Return the [X, Y] coordinate for the center point of the cell that contains the specified text.  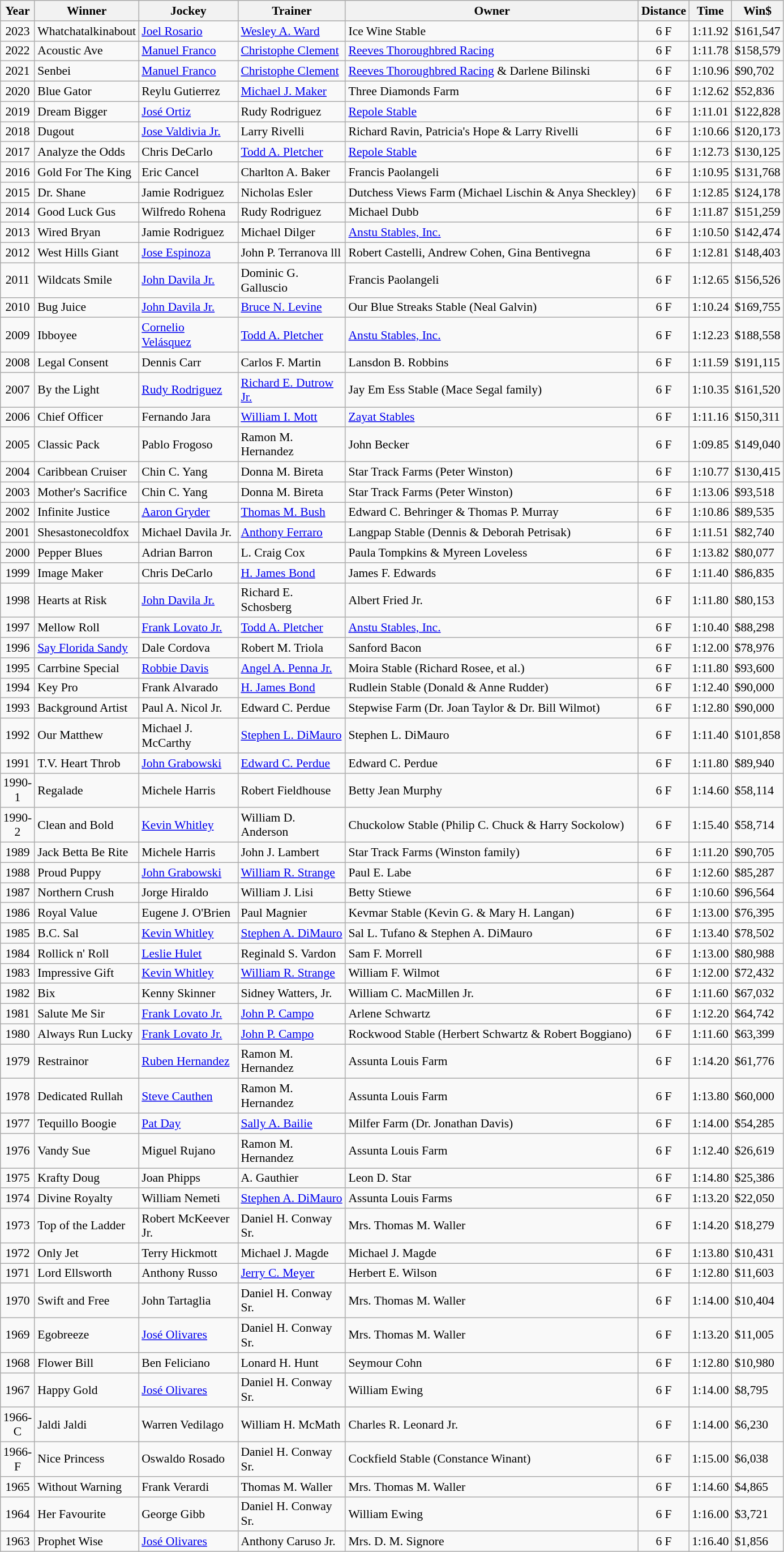
1965 [18, 1487]
Distance [663, 11]
Fernando Jara [188, 417]
Mrs. D. M. Signore [491, 1542]
2003 [18, 492]
Vandy Sue [87, 1151]
Jorge Hiraldo [188, 893]
$8,795 [757, 1389]
Joel Rosario [188, 31]
Royal Value [87, 913]
$158,579 [757, 51]
Flower Bill [87, 1363]
1982 [18, 994]
Paula Tompkins & Myreen Loveless [491, 553]
1:11.01 [710, 112]
Divine Royalty [87, 1199]
1:12.73 [710, 152]
1967 [18, 1389]
Ibboyee [87, 335]
2015 [18, 193]
2017 [18, 152]
$82,740 [757, 533]
1:15.00 [710, 1460]
Adrian Barron [188, 553]
Impressive Gift [87, 973]
Charlton A. Baker [292, 172]
1990-1 [18, 790]
Nicholas Esler [292, 193]
$76,395 [757, 913]
Ice Wine Stable [491, 31]
Hearts at Risk [87, 600]
Miguel Rujano [188, 1151]
Rudlein Stable (Donald & Anne Rudder) [491, 688]
James F. Edwards [491, 573]
Thomas M. Waller [292, 1487]
1:13.82 [710, 553]
Background Artist [87, 708]
$6,230 [757, 1425]
Legal Consent [87, 362]
Reginald S. Vardon [292, 954]
Happy Gold [87, 1389]
Sally A. Bailie [292, 1123]
Robert Fieldhouse [292, 790]
José Ortiz [188, 112]
Lonard H. Hunt [292, 1363]
William I. Mott [292, 417]
Win$ [757, 11]
$169,755 [757, 307]
2020 [18, 92]
Angel A. Penna Jr. [292, 668]
2012 [18, 253]
1964 [18, 1514]
Chuckolow Stable (Philip C. Chuck & Harry Sockolow) [491, 826]
William J. Lisi [292, 893]
Owner [491, 11]
Sam F. Morrell [491, 954]
2013 [18, 233]
1981 [18, 1014]
Anthony Caruso Jr. [292, 1542]
Bruce N. Levine [292, 307]
Pepper Blues [87, 553]
1996 [18, 648]
B.C. Sal [87, 933]
Image Maker [87, 573]
By the Light [87, 390]
$6,038 [757, 1460]
1984 [18, 954]
Our Matthew [87, 736]
2019 [18, 112]
1:11.59 [710, 362]
West Hills Giant [87, 253]
$67,032 [757, 994]
William Nemeti [188, 1199]
$26,619 [757, 1151]
1988 [18, 873]
Whatchatalkinabout [87, 31]
1974 [18, 1199]
Robbie Davis [188, 668]
1992 [18, 736]
1986 [18, 913]
William C. MacMillen Jr. [491, 994]
Dugout [87, 132]
Zayat Stables [491, 417]
1991 [18, 763]
Richard Ravin, Patricia's Hope & Larry Rivelli [491, 132]
$131,768 [757, 172]
Infinite Justice [87, 512]
Jockey [188, 11]
Reeves Thoroughbred Racing [491, 51]
1:11.87 [710, 212]
Milfer Farm (Dr. Jonathan Davis) [491, 1123]
John Tartaglia [188, 1301]
1997 [18, 628]
1:12.65 [710, 280]
1:13.06 [710, 492]
1977 [18, 1123]
Nice Princess [87, 1460]
Oswaldo Rosado [188, 1460]
Her Favourite [87, 1514]
1983 [18, 973]
2022 [18, 51]
2002 [18, 512]
Good Luck Gus [87, 212]
Senbei [87, 71]
Egobreeze [87, 1335]
$86,835 [757, 573]
Moira Stable (Richard Rosee, et al.) [491, 668]
Wilfredo Rohena [188, 212]
$161,547 [757, 31]
Sidney Watters, Jr. [292, 994]
1:11.20 [710, 853]
Reylu Gutierrez [188, 92]
1:10.77 [710, 472]
$18,279 [757, 1225]
William D. Anderson [292, 826]
$89,940 [757, 763]
L. Craig Cox [292, 553]
Shesastonecoldfox [87, 533]
Michael J. Maker [292, 92]
2021 [18, 71]
Paul A. Nicol Jr. [188, 708]
Dream Bigger [87, 112]
Wildcats Smile [87, 280]
$142,474 [757, 233]
1:12.20 [710, 1014]
$54,285 [757, 1123]
$156,526 [757, 280]
Proud Puppy [87, 873]
Paul E. Labe [491, 873]
$78,976 [757, 648]
$63,399 [757, 1034]
1:10.95 [710, 172]
Cockfield Stable (Constance Winant) [491, 1460]
Carlos F. Martin [292, 362]
1:11.92 [710, 31]
$80,988 [757, 954]
John Becker [491, 445]
Anthony Ferraro [292, 533]
2000 [18, 553]
Jack Betta Be Rite [87, 853]
Top of the Ladder [87, 1225]
1963 [18, 1542]
$93,600 [757, 668]
1979 [18, 1061]
1971 [18, 1273]
Robert Castelli, Andrew Cohen, Gina Bentivegna [491, 253]
Ben Feliciano [188, 1363]
1978 [18, 1096]
1987 [18, 893]
$88,298 [757, 628]
William F. Wilmot [491, 973]
$90,702 [757, 71]
Jaldi Jaldi [87, 1425]
Dale Cordova [188, 648]
2023 [18, 31]
Cornelio Velásquez [188, 335]
1:16.00 [710, 1514]
Paul Magnier [292, 913]
1994 [18, 688]
Terry Hickmott [188, 1253]
$80,077 [757, 553]
Sal L. Tufano & Stephen A. DiMauro [491, 933]
Acoustic Ave [87, 51]
1:10.60 [710, 893]
1:12.60 [710, 873]
Michael Davila Jr. [188, 533]
$72,432 [757, 973]
Dr. Shane [87, 193]
Analyze the Odds [87, 152]
1:14.80 [710, 1178]
John P. Terranova lll [292, 253]
$120,173 [757, 132]
1:10.35 [710, 390]
Prophet Wise [87, 1542]
Chief Officer [87, 417]
1989 [18, 853]
1:11.16 [710, 417]
Kevmar Stable (Kevin G. & Mary H. Langan) [491, 913]
Regalade [87, 790]
Krafty Doug [87, 1178]
Rollick n' Roll [87, 954]
$101,858 [757, 736]
Dutchess Views Farm (Michael Lischin & Anya Sheckley) [491, 193]
Winner [87, 11]
Leon D. Star [491, 1178]
$60,000 [757, 1096]
2010 [18, 307]
1993 [18, 708]
1:09.85 [710, 445]
1973 [18, 1225]
$150,311 [757, 417]
Pat Day [188, 1123]
Anthony Russo [188, 1273]
Steve Cauthen [188, 1096]
1985 [18, 933]
2014 [18, 212]
Thomas M. Bush [292, 512]
$148,403 [757, 253]
$122,828 [757, 112]
$3,721 [757, 1514]
1:13.40 [710, 933]
Star Track Farms (Winston family) [491, 853]
$78,502 [757, 933]
Eric Cancel [188, 172]
1:15.40 [710, 826]
Reeves Thoroughbred Racing & Darlene Bilinski [491, 71]
Jerry C. Meyer [292, 1273]
1980 [18, 1034]
2006 [18, 417]
Time [710, 11]
Rockwood Stable (Herbert Schwartz & Robert Boggiano) [491, 1034]
1969 [18, 1335]
Wired Bryan [87, 233]
Arlene Schwartz [491, 1014]
$25,386 [757, 1178]
1:10.24 [710, 307]
George Gibb [188, 1514]
Only Jet [87, 1253]
Dennis Carr [188, 362]
1:12.85 [710, 193]
1995 [18, 668]
2016 [18, 172]
Restrainor [87, 1061]
1999 [18, 573]
Classic Pack [87, 445]
Herbert E. Wilson [491, 1273]
1:16.40 [710, 1542]
1:12.23 [710, 335]
1998 [18, 600]
Richard E. Dutrow Jr. [292, 390]
$85,287 [757, 873]
Salute Me Sir [87, 1014]
Lansdon B. Robbins [491, 362]
$93,518 [757, 492]
Kenny Skinner [188, 994]
$10,404 [757, 1301]
Mellow Roll [87, 628]
Michael Dilger [292, 233]
1:10.86 [710, 512]
1:12.62 [710, 92]
2008 [18, 362]
$90,705 [757, 853]
1972 [18, 1253]
1966-C [18, 1425]
Albert Fried Jr. [491, 600]
Dominic G. Galluscio [292, 280]
1:10.96 [710, 71]
$1,856 [757, 1542]
Jay Em Ess Stable (Mace Segal family) [491, 390]
Mother's Sacrifice [87, 492]
T.V. Heart Throb [87, 763]
Northern Crush [87, 893]
Charles R. Leonard Jr. [491, 1425]
Year [18, 11]
Jose Espinoza [188, 253]
Eugene J. O'Brien [188, 913]
2018 [18, 132]
Stepwise Farm (Dr. Joan Taylor & Dr. Bill Wilmot) [491, 708]
$52,836 [757, 92]
$188,558 [757, 335]
Bix [87, 994]
Assunta Louis Farms [491, 1199]
Caribbean Cruiser [87, 472]
A. Gauthier [292, 1178]
William H. McMath [292, 1425]
Say Florida Sandy [87, 648]
Dedicated Rullah [87, 1096]
Aaron Gryder [188, 512]
Blue Gator [87, 92]
$4,865 [757, 1487]
Always Run Lucky [87, 1034]
2005 [18, 445]
$80,153 [757, 600]
Robert M. Triola [292, 648]
Swift and Free [87, 1301]
Richard E. Schosberg [292, 600]
$10,431 [757, 1253]
1966-F [18, 1460]
$64,742 [757, 1014]
$151,259 [757, 212]
Seymour Cohn [491, 1363]
Betty Stiewe [491, 893]
Sanford Bacon [491, 648]
$61,776 [757, 1061]
Trainer [292, 11]
Three Diamonds Farm [491, 92]
Carrbine Special [87, 668]
1:11.51 [710, 533]
1:12.81 [710, 253]
Ruben Hernandez [188, 1061]
John J. Lambert [292, 853]
$11,603 [757, 1273]
Edward C. Behringer & Thomas P. Murray [491, 512]
Langpap Stable (Dennis & Deborah Petrisak) [491, 533]
Tequillo Boogie [87, 1123]
1:11.78 [710, 51]
Joan Phipps [188, 1178]
$161,520 [757, 390]
2011 [18, 280]
$124,178 [757, 193]
Robert McKeever Jr. [188, 1225]
Lord Ellsworth [87, 1273]
Without Warning [87, 1487]
$96,564 [757, 893]
Michael J. McCarthy [188, 736]
Warren Vedilago [188, 1425]
Frank Verardi [188, 1487]
$10,980 [757, 1363]
$130,125 [757, 152]
Larry Rivelli [292, 132]
Bug Juice [87, 307]
$11,005 [757, 1335]
Our Blue Streaks Stable (Neal Galvin) [491, 307]
1968 [18, 1363]
1990-2 [18, 826]
Frank Alvarado [188, 688]
Gold For The King [87, 172]
Pablo Frogoso [188, 445]
1970 [18, 1301]
2004 [18, 472]
1:10.50 [710, 233]
Leslie Hulet [188, 954]
2009 [18, 335]
1:10.66 [710, 132]
Betty Jean Murphy [491, 790]
$58,114 [757, 790]
Michael Dubb [491, 212]
$149,040 [757, 445]
$130,415 [757, 472]
1976 [18, 1151]
Clean and Bold [87, 826]
Jose Valdivia Jr. [188, 132]
1975 [18, 1178]
Wesley A. Ward [292, 31]
1:10.40 [710, 628]
$89,535 [757, 512]
2001 [18, 533]
$22,050 [757, 1199]
$191,115 [757, 362]
Key Pro [87, 688]
2007 [18, 390]
$58,714 [757, 826]
